Pinpoint the cell where the given text exists, returning its (x, y) midpoint coordinate. 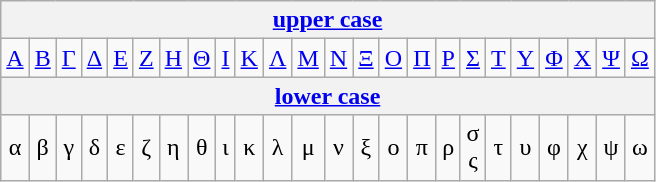
Δ (94, 58)
Τ (498, 58)
π (422, 148)
upper case (328, 20)
Γ (68, 58)
Α (15, 58)
Η (173, 58)
Ν (338, 58)
Ω (640, 58)
Σ (472, 58)
Κ (249, 58)
η (173, 148)
ν (338, 148)
τ (498, 148)
θ (202, 148)
Π (422, 58)
σς (472, 148)
Υ (525, 58)
ψ (612, 148)
φ (554, 148)
β (42, 148)
ρ (448, 148)
χ (582, 148)
Ι (226, 58)
γ (68, 148)
Φ (554, 58)
ω (640, 148)
Ο (393, 58)
υ (525, 148)
Μ (308, 58)
κ (249, 148)
μ (308, 148)
ζ (146, 148)
ξ (366, 148)
Ε (121, 58)
ε (121, 148)
ο (393, 148)
δ (94, 148)
α (15, 148)
Ξ (366, 58)
ι (226, 148)
Ψ (612, 58)
Λ (277, 58)
Θ (202, 58)
Ζ (146, 58)
λ (277, 148)
Χ (582, 58)
Β (42, 58)
Ρ (448, 58)
lower case (328, 96)
